Provide the [X, Y] coordinate of the cell's center where the given text is located.  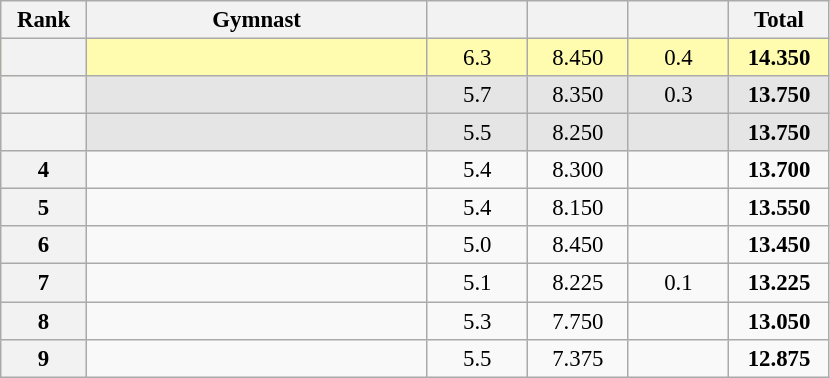
0.1 [678, 283]
8.300 [578, 170]
0.4 [678, 58]
8 [44, 321]
13.700 [780, 170]
13.450 [780, 245]
7 [44, 283]
Gymnast [256, 20]
5 [44, 208]
Rank [44, 20]
5.3 [478, 321]
8.250 [578, 133]
13.550 [780, 208]
8.350 [578, 95]
5.7 [478, 95]
8.150 [578, 208]
14.350 [780, 58]
5.0 [478, 245]
13.225 [780, 283]
12.875 [780, 358]
5.1 [478, 283]
4 [44, 170]
6 [44, 245]
6.3 [478, 58]
7.375 [578, 358]
7.750 [578, 321]
0.3 [678, 95]
Total [780, 20]
9 [44, 358]
13.050 [780, 321]
8.225 [578, 283]
